Return (x, y) of the center of cell containing provided text 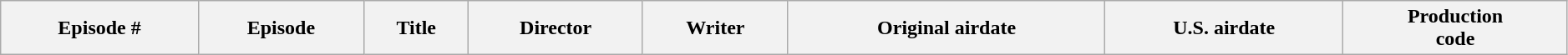
Episode (281, 28)
Director (556, 28)
Episode # (100, 28)
Original airdate (946, 28)
Title (416, 28)
Writer (715, 28)
U.S. airdate (1225, 28)
Productioncode (1455, 28)
